Pinpoint the cell where the given text exists, returning its [X, Y] midpoint coordinate. 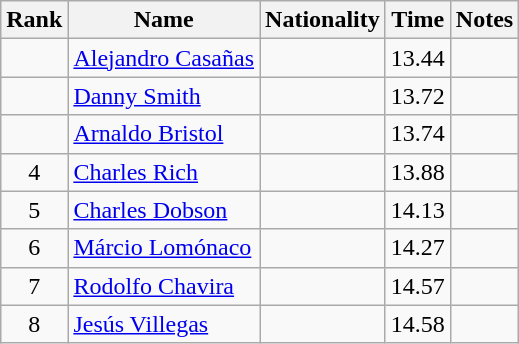
14.27 [418, 248]
Alejandro Casañas [164, 58]
Time [418, 20]
Charles Rich [164, 172]
Charles Dobson [164, 210]
8 [34, 324]
Name [164, 20]
Nationality [323, 20]
13.74 [418, 134]
4 [34, 172]
13.88 [418, 172]
Rank [34, 20]
14.13 [418, 210]
7 [34, 286]
13.72 [418, 96]
Arnaldo Bristol [164, 134]
14.58 [418, 324]
14.57 [418, 286]
Danny Smith [164, 96]
Márcio Lomónaco [164, 248]
6 [34, 248]
Notes [484, 20]
13.44 [418, 58]
5 [34, 210]
Rodolfo Chavira [164, 286]
Jesús Villegas [164, 324]
